Extract the (X, Y) coordinate from the center of the cell holding the provided text.  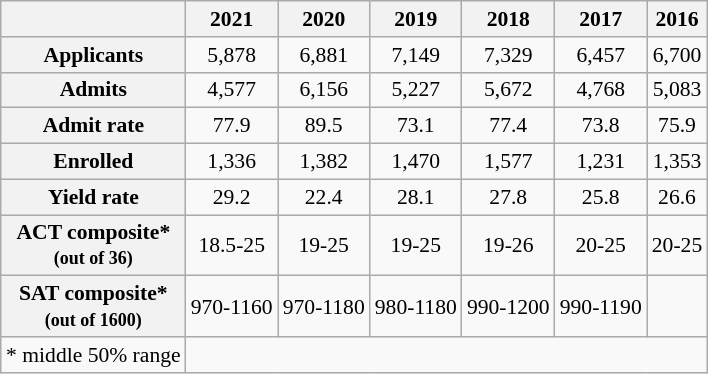
2019 (416, 19)
7,149 (416, 54)
6,156 (324, 90)
2020 (324, 19)
6,700 (677, 54)
2016 (677, 19)
89.5 (324, 126)
1,231 (601, 161)
Yield rate (94, 197)
1,470 (416, 161)
25.8 (601, 197)
990-1190 (601, 306)
1,336 (232, 161)
6,457 (601, 54)
5,083 (677, 90)
27.8 (508, 197)
2017 (601, 19)
18.5-25 (232, 244)
Enrolled (94, 161)
1,382 (324, 161)
5,227 (416, 90)
Admit rate (94, 126)
77.4 (508, 126)
970-1180 (324, 306)
970-1160 (232, 306)
5,672 (508, 90)
5,878 (232, 54)
Applicants (94, 54)
980-1180 (416, 306)
75.9 (677, 126)
2018 (508, 19)
7,329 (508, 54)
26.6 (677, 197)
4,768 (601, 90)
28.1 (416, 197)
73.8 (601, 126)
Admits (94, 90)
1,353 (677, 161)
4,577 (232, 90)
SAT composite*(out of 1600) (94, 306)
1,577 (508, 161)
ACT composite*(out of 36) (94, 244)
* middle 50% range (94, 355)
6,881 (324, 54)
22.4 (324, 197)
77.9 (232, 126)
73.1 (416, 126)
2021 (232, 19)
19-26 (508, 244)
29.2 (232, 197)
990-1200 (508, 306)
